Identify which cell holds the provided text, then report its (x, y) central coordinate. 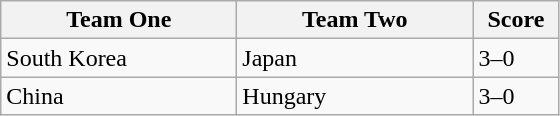
Team One (119, 20)
Score (516, 20)
Hungary (355, 96)
South Korea (119, 58)
China (119, 96)
Team Two (355, 20)
Japan (355, 58)
